Identify which cell holds the provided text, then report its (x, y) central coordinate. 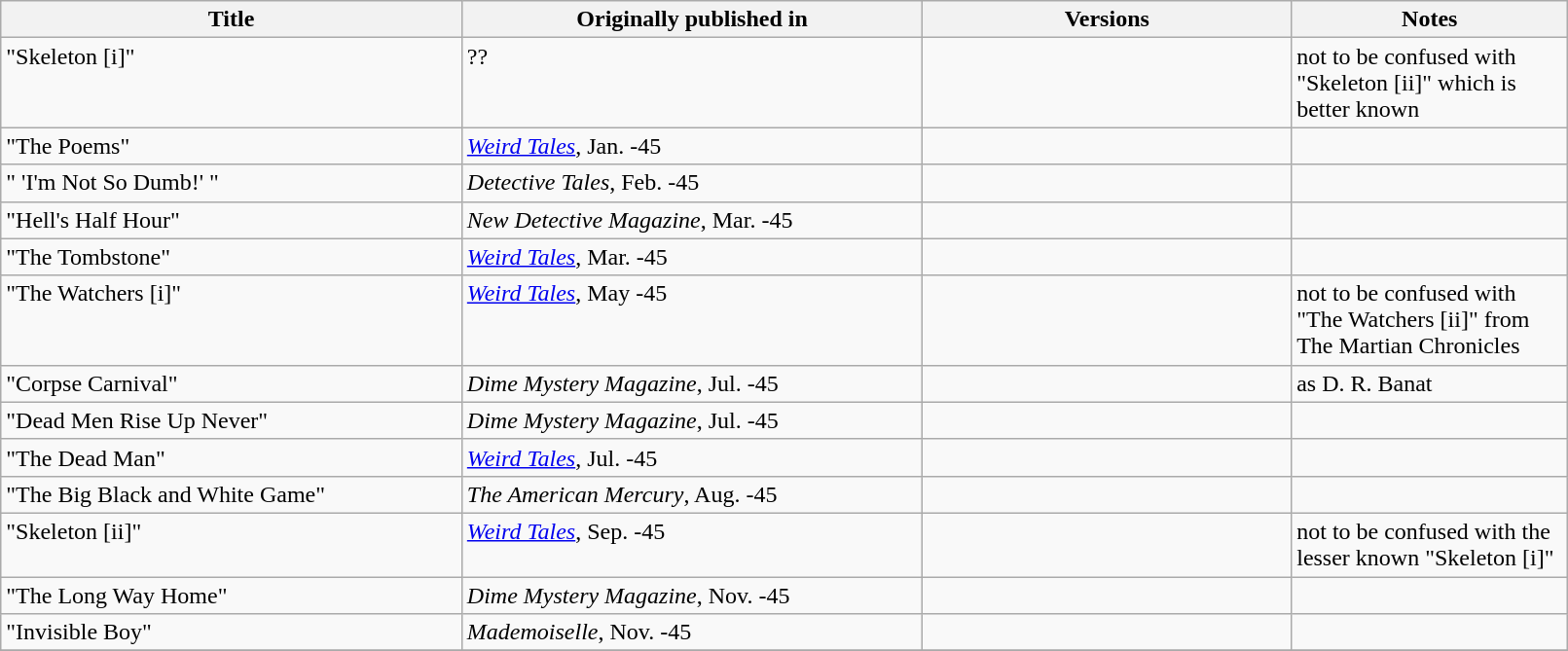
Weird Tales, Jan. -45 (692, 146)
Mademoiselle, Nov. -45 (692, 633)
"Dead Men Rise Up Never" (232, 420)
Weird Tales, Mar. -45 (692, 257)
"Skeleton [ii]" (232, 545)
Dime Mystery Magazine, Nov. -45 (692, 595)
Weird Tales, May -45 (692, 320)
Originally published in (692, 19)
?? (692, 83)
Versions (1108, 19)
The American Mercury, Aug. -45 (692, 494)
"Hell's Half Hour" (232, 220)
"Invisible Boy" (232, 633)
"The Tombstone" (232, 257)
" 'I'm Not So Dumb!' " (232, 183)
"Corpse Carnival" (232, 383)
"The Watchers [i]" (232, 320)
Notes (1430, 19)
not to be confused with the lesser known "Skeleton [i]" (1430, 545)
Weird Tales, Jul. -45 (692, 457)
not to be confused with "Skeleton [ii]" which is better known (1430, 83)
as D. R. Banat (1430, 383)
not to be confused with "The Watchers [ii]" from The Martian Chronicles (1430, 320)
"The Big Black and White Game" (232, 494)
Weird Tales, Sep. -45 (692, 545)
"The Poems" (232, 146)
"The Dead Man" (232, 457)
"Skeleton [i]" (232, 83)
"The Long Way Home" (232, 595)
Detective Tales, Feb. -45 (692, 183)
Title (232, 19)
New Detective Magazine, Mar. -45 (692, 220)
